For the text-containing cell, return its midpoint in (x, y) coordinate format. 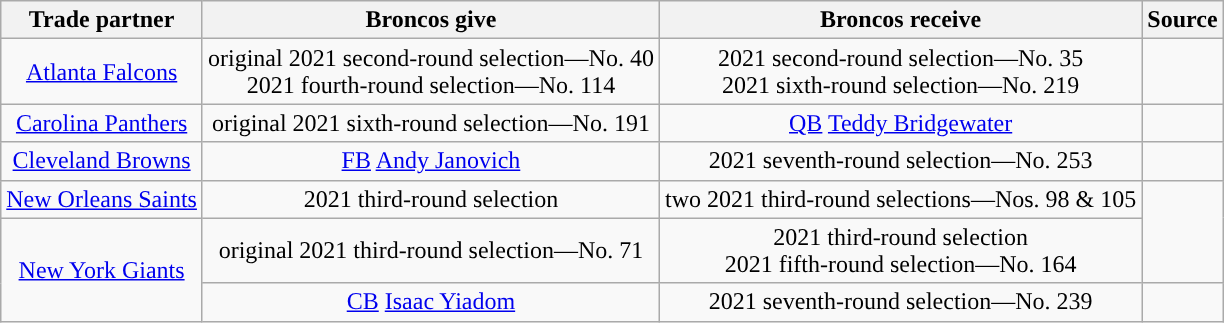
2021 second-round selection—No. 352021 sixth-round selection—No. 219 (900, 72)
New York Giants (102, 270)
Carolina Panthers (102, 123)
original 2021 sixth-round selection—No. 191 (430, 123)
Atlanta Falcons (102, 72)
2021 third-round selection (430, 199)
CB Isaac Yiadom (430, 302)
Cleveland Browns (102, 161)
Broncos give (430, 20)
Trade partner (102, 20)
QB Teddy Bridgewater (900, 123)
Broncos receive (900, 20)
FB Andy Janovich (430, 161)
New Orleans Saints (102, 199)
2021 third-round selection 2021 fifth-round selection—No. 164 (900, 250)
original 2021 third-round selection—No. 71 (430, 250)
Source (1182, 20)
two 2021 third-round selections—Nos. 98 & 105 (900, 199)
original 2021 second-round selection—No. 402021 fourth-round selection—No. 114 (430, 72)
2021 seventh-round selection—No. 239 (900, 302)
2021 seventh-round selection—No. 253 (900, 161)
